Detect which cell encompasses the target text, then output its [X, Y] center coordinate. 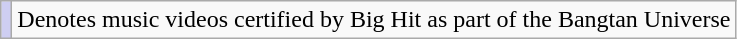
Denotes music videos certified by Big Hit as part of the Bangtan Universe [374, 20]
